Capture the cell that displays the provided text and extract its (X, Y) central coordinate. 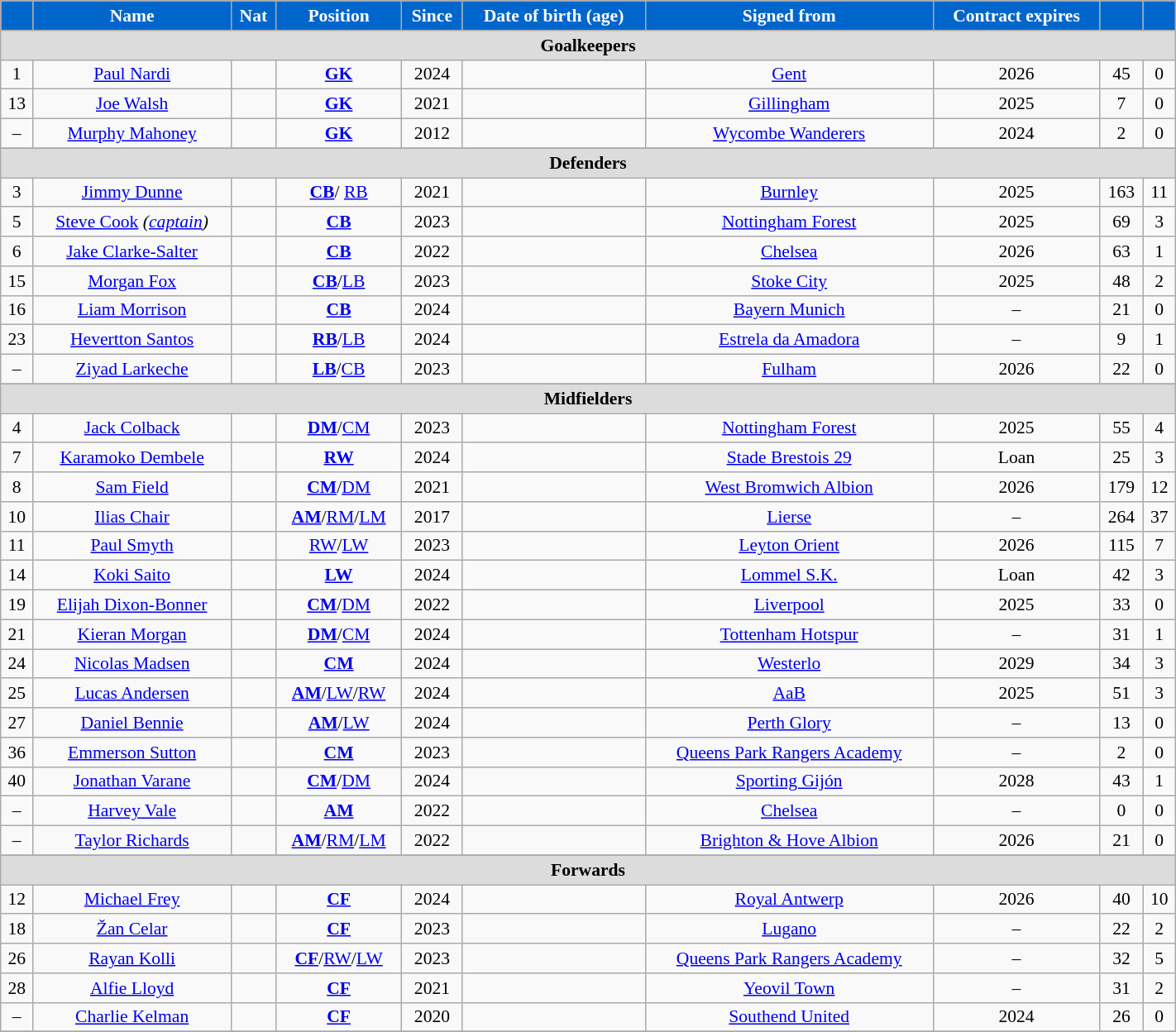
Sporting Gijón (789, 781)
Fulham (789, 370)
Rayan Kolli (132, 958)
AaB (789, 694)
Hevertton Santos (132, 340)
9 (1121, 340)
27 (17, 723)
Liverpool (789, 605)
2012 (432, 134)
179 (1121, 487)
Sam Field (132, 487)
Gillingham (789, 104)
Jack Colback (132, 428)
Paul Nardi (132, 74)
Murphy Mahoney (132, 134)
Lierse (789, 517)
Harvey Vale (132, 811)
Date of birth (age) (554, 16)
8 (17, 487)
Žan Celar (132, 929)
AM/LW/RW (339, 694)
LB/CB (339, 370)
Jonathan Varane (132, 781)
CB/ RB (339, 193)
2029 (1016, 664)
55 (1121, 428)
Joe Walsh (132, 104)
Nat (253, 16)
Karamoko Dembele (132, 458)
69 (1121, 222)
RB/LB (339, 340)
Ilias Chair (132, 517)
Daniel Bennie (132, 723)
14 (17, 576)
43 (1121, 781)
37 (1159, 517)
Burnley (789, 193)
Since (432, 16)
51 (1121, 694)
36 (17, 752)
Name (132, 16)
2020 (432, 1017)
Southend United (789, 1017)
6 (17, 251)
Jimmy Dunne (132, 193)
18 (17, 929)
Paul Smyth (132, 546)
Estrela da Amadora (789, 340)
Jake Clarke-Salter (132, 251)
West Bromwich Albion (789, 487)
Ziyad Larkeche (132, 370)
34 (1121, 664)
AM/LW (339, 723)
Yeovil Town (789, 988)
Charlie Kelman (132, 1017)
Kieran Morgan (132, 634)
Wycombe Wanderers (789, 134)
Goalkeepers (588, 45)
Alfie Lloyd (132, 988)
Liam Morrison (132, 310)
Tottenham Hotspur (789, 634)
2028 (1016, 781)
Lucas Andersen (132, 694)
Bayern Munich (789, 310)
RW (339, 458)
Forwards (588, 870)
33 (1121, 605)
Gent (789, 74)
42 (1121, 576)
Taylor Richards (132, 841)
Morgan Fox (132, 281)
Lommel S.K. (789, 576)
Steve Cook (captain) (132, 222)
163 (1121, 193)
CB/LB (339, 281)
28 (17, 988)
Stoke City (789, 281)
Emmerson Sutton (132, 752)
15 (17, 281)
Contract expires (1016, 16)
Elijah Dixon-Bonner (132, 605)
Brighton & Hove Albion (789, 841)
16 (17, 310)
32 (1121, 958)
63 (1121, 251)
19 (17, 605)
Westerlo (789, 664)
48 (1121, 281)
Leyton Orient (789, 546)
Royal Antwerp (789, 900)
Defenders (588, 163)
24 (17, 664)
Stade Brestois 29 (789, 458)
AM (339, 811)
Lugano (789, 929)
Nicolas Madsen (132, 664)
23 (17, 340)
264 (1121, 517)
Koki Saito (132, 576)
Perth Glory (789, 723)
2017 (432, 517)
Signed from (789, 16)
RW/LW (339, 546)
Midfielders (588, 399)
45 (1121, 74)
LW (339, 576)
Position (339, 16)
CF/RW/LW (339, 958)
115 (1121, 546)
Michael Frey (132, 900)
